From the cell containing the given text, extract its center point as (x, y) coordinate. 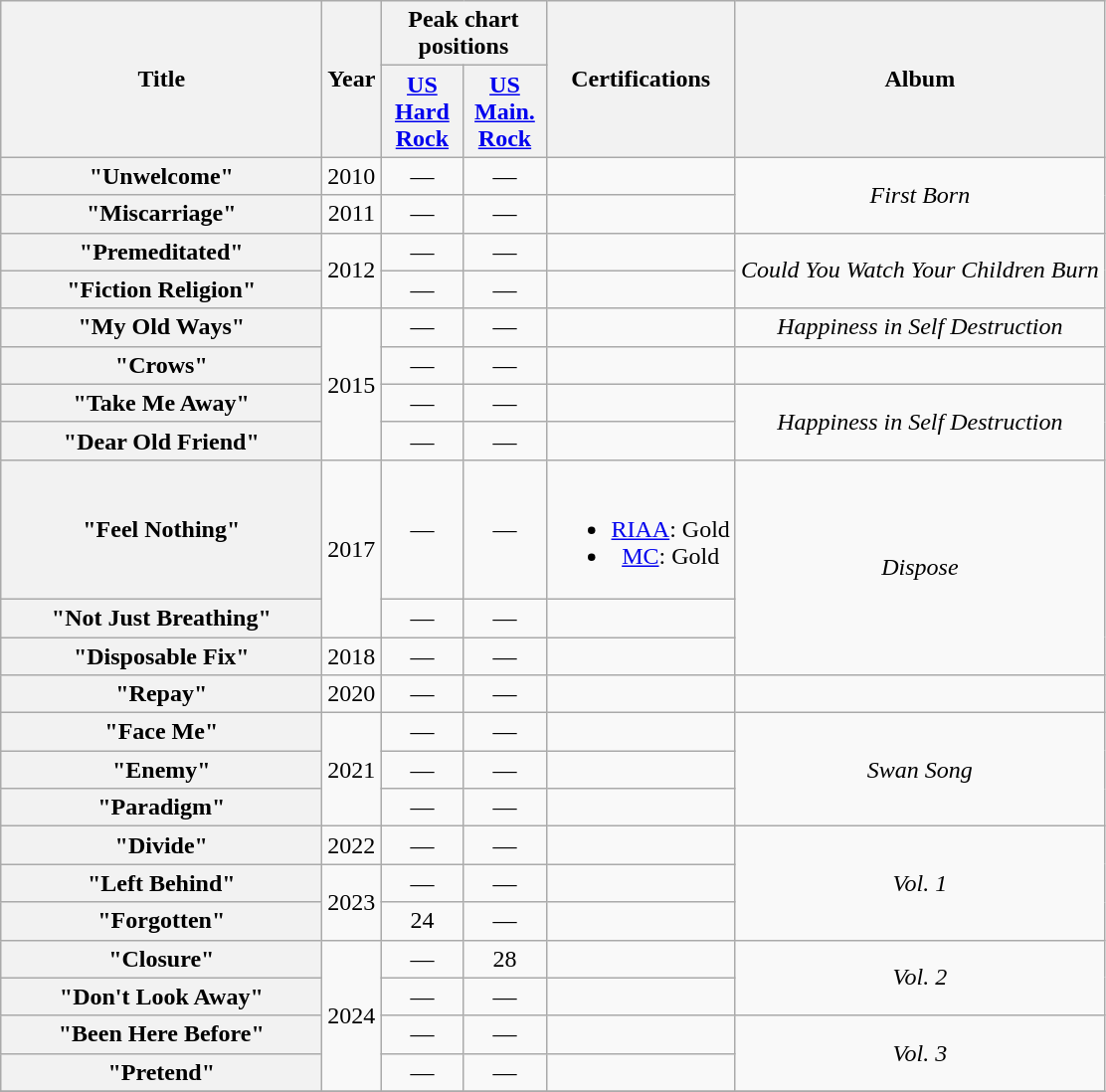
"Been Here Before" (161, 1034)
Peak chart positions (463, 34)
2022 (352, 845)
Title (161, 80)
"Take Me Away" (161, 403)
"Unwelcome" (161, 176)
"Dear Old Friend" (161, 441)
Vol. 2 (919, 978)
Swan Song (919, 770)
First Born (919, 195)
"Feel Nothing" (161, 529)
Dispose (919, 567)
2023 (352, 902)
RIAA: GoldMC: Gold (641, 529)
2015 (352, 384)
"Closure" (161, 959)
"Disposable Fix" (161, 655)
Year (352, 80)
Album (919, 80)
"Repay" (161, 694)
"My Old Ways" (161, 327)
"Forgotten" (161, 921)
"Premeditated" (161, 252)
2024 (352, 1015)
"Face Me" (161, 732)
"Paradigm" (161, 808)
"Crows" (161, 365)
"Don't Look Away" (161, 997)
Vol. 3 (919, 1053)
28 (505, 959)
"Fiction Religion" (161, 289)
2020 (352, 694)
2021 (352, 770)
24 (422, 921)
2011 (352, 214)
"Pretend" (161, 1072)
Vol. 1 (919, 883)
2018 (352, 655)
"Not Just Breathing" (161, 618)
Could You Watch Your Children Burn (919, 271)
"Left Behind" (161, 883)
USMain.Rock (505, 111)
"Miscarriage" (161, 214)
USHardRock (422, 111)
"Divide" (161, 845)
2017 (352, 548)
Certifications (641, 80)
2010 (352, 176)
"Enemy" (161, 770)
2012 (352, 271)
